Provide the (x, y) coordinate of the cell's center where the given text is located.  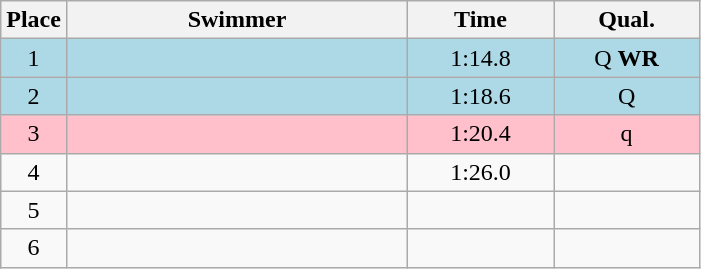
1:18.6 (481, 96)
Swimmer (236, 20)
Place (34, 20)
6 (34, 248)
Time (481, 20)
Q WR (627, 58)
Q (627, 96)
q (627, 134)
1:26.0 (481, 172)
1 (34, 58)
5 (34, 210)
1:20.4 (481, 134)
1:14.8 (481, 58)
Qual. (627, 20)
4 (34, 172)
2 (34, 96)
3 (34, 134)
